Identify which cell holds the provided text, then report its (X, Y) central coordinate. 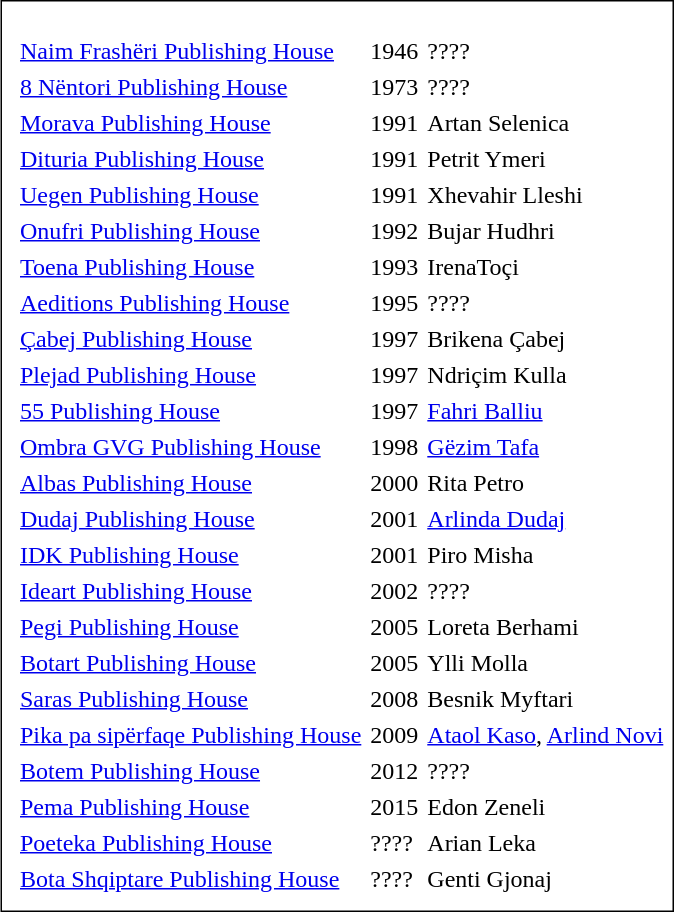
Dudaj Publishing House (190, 520)
1946 (394, 52)
Loreta Berhami (545, 628)
Ataol Kaso, Arlind Novi (545, 736)
Artan Selenica (545, 124)
IrenaToçi (545, 268)
Botem Publishing House (190, 772)
Plejad Publishing House (190, 376)
1993 (394, 268)
Fahri Balliu (545, 412)
Pegi Publishing House (190, 628)
1995 (394, 304)
2009 (394, 736)
Naim Frashëri Publishing House (190, 52)
Ideart Publishing House (190, 592)
Aeditions Publishing House (190, 304)
Rita Petro (545, 484)
Ombra GVG Publishing House (190, 448)
Petrit Ymeri (545, 160)
Albas Publishing House (190, 484)
Dituria Publishing House (190, 160)
Morava Publishing House (190, 124)
Brikena Çabej (545, 340)
Poeteka Publishing House (190, 844)
Pika pa sipërfaqe Publishing House (190, 736)
Pema Publishing House (190, 808)
2012 (394, 772)
Toena Publishing House (190, 268)
Botart Publishing House (190, 664)
Piro Misha (545, 556)
Xhevahir Lleshi (545, 196)
2015 (394, 808)
IDK Publishing House (190, 556)
55 Publishing House (190, 412)
2002 (394, 592)
Edon Zeneli (545, 808)
Uegen Publishing House (190, 196)
Besnik Myftari (545, 700)
1992 (394, 232)
Bota Shqiptare Publishing House (190, 880)
Saras Publishing House (190, 700)
Onufri Publishing House (190, 232)
Arlinda Dudaj (545, 520)
Bujar Hudhri (545, 232)
1998 (394, 448)
Genti Gjonaj (545, 880)
2000 (394, 484)
Ylli Molla (545, 664)
Arian Leka (545, 844)
Ndriçim Kulla (545, 376)
Gëzim Tafa (545, 448)
1973 (394, 88)
8 Nëntori Publishing House (190, 88)
Çabej Publishing House (190, 340)
2008 (394, 700)
